Return the [x, y] coordinate for the center point of the cell that contains the specified text.  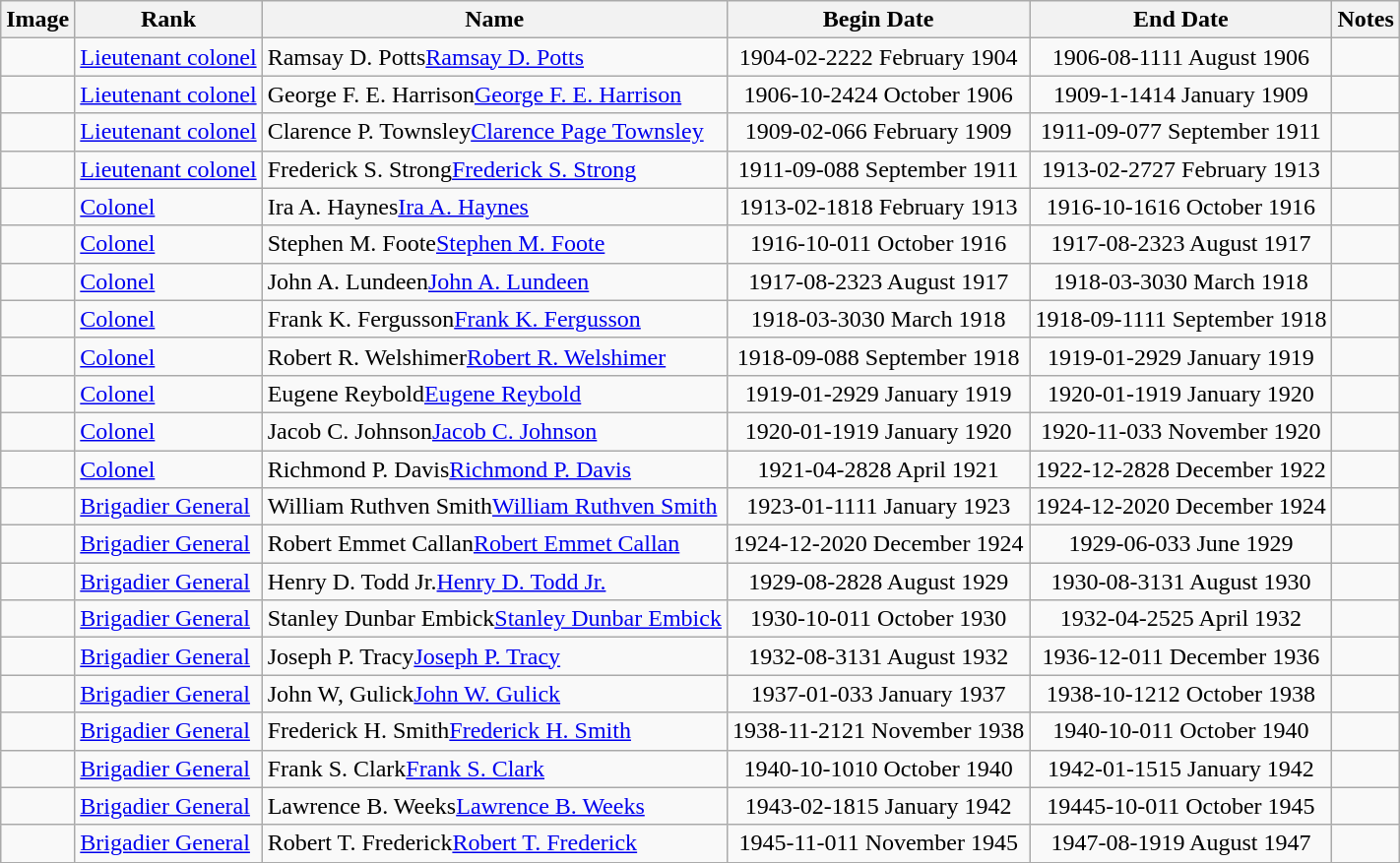
1920-11-033 November 1920 [1181, 431]
1938-10-1212 October 1938 [1181, 694]
1932-04-2525 April 1932 [1181, 619]
Frederick S. StrongFrederick S. Strong [494, 169]
1906-08-1111 August 1906 [1181, 57]
Ramsay D. PottsRamsay D. Potts [494, 57]
1929-06-033 June 1929 [1181, 544]
1942-01-1515 January 1942 [1181, 769]
Frank K. FergussonFrank K. Fergusson [494, 319]
1940-10-011 October 1940 [1181, 731]
1904-02-2222 February 1904 [878, 57]
1940-10-1010 October 1940 [878, 769]
Notes [1366, 20]
End Date [1181, 20]
Joseph P. TracyJoseph P. Tracy [494, 656]
Eugene ReyboldEugene Reybold [494, 394]
1930-08-3131 August 1930 [1181, 582]
1947-08-1919 August 1947 [1181, 843]
Jacob C. JohnsonJacob C. Johnson [494, 431]
Frank S. ClarkFrank S. Clark [494, 769]
1913-02-2727 February 1913 [1181, 169]
George F. E. HarrisonGeorge F. E. Harrison [494, 94]
Image [37, 20]
Robert Emmet CallanRobert Emmet Callan [494, 544]
1909-02-066 February 1909 [878, 132]
1911-09-077 September 1911 [1181, 132]
Stephen M. FooteStephen M. Foote [494, 244]
Richmond P. DavisRichmond P. Davis [494, 469]
John W, GulickJohn W. Gulick [494, 694]
Ira A. HaynesIra A. Haynes [494, 207]
Begin Date [878, 20]
1918-09-1111 September 1918 [1181, 319]
Robert R. WelshimerRobert R. Welshimer [494, 356]
1922-12-2828 December 1922 [1181, 469]
1921-04-2828 April 1921 [878, 469]
1943-02-1815 January 1942 [878, 806]
Robert T. FrederickRobert T. Frederick [494, 843]
Frederick H. SmithFrederick H. Smith [494, 731]
1916-10-011 October 1916 [878, 244]
Lawrence B. WeeksLawrence B. Weeks [494, 806]
1911-09-088 September 1911 [878, 169]
Stanley Dunbar EmbickStanley Dunbar Embick [494, 619]
1916-10-1616 October 1916 [1181, 207]
Name [494, 20]
1937-01-033 January 1937 [878, 694]
Rank [168, 20]
1932-08-3131 August 1932 [878, 656]
1923-01-1111 January 1923 [878, 507]
1913-02-1818 February 1913 [878, 207]
1918-09-088 September 1918 [878, 356]
1909-1-1414 January 1909 [1181, 94]
1929-08-2828 August 1929 [878, 582]
John A. LundeenJohn A. Lundeen [494, 281]
1930-10-011 October 1930 [878, 619]
1936-12-011 December 1936 [1181, 656]
1945-11-011 November 1945 [878, 843]
1906-10-2424 October 1906 [878, 94]
Clarence P. TownsleyClarence Page Townsley [494, 132]
1938-11-2121 November 1938 [878, 731]
Henry D. Todd Jr.Henry D. Todd Jr. [494, 582]
William Ruthven SmithWilliam Ruthven Smith [494, 507]
19445-10-011 October 1945 [1181, 806]
